Scan for the cell matching the given text and deliver its [x, y] coordinate at center. 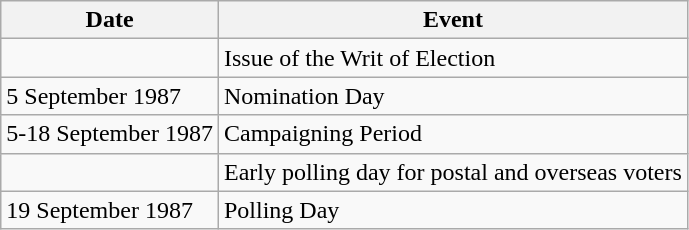
5-18 September 1987 [110, 134]
5 September 1987 [110, 96]
Nomination Day [452, 96]
Issue of the Writ of Election [452, 58]
Campaigning Period [452, 134]
Early polling day for postal and overseas voters [452, 172]
Date [110, 20]
Polling Day [452, 210]
Event [452, 20]
19 September 1987 [110, 210]
